Scan for the cell matching the given text and deliver its (x, y) coordinate at center. 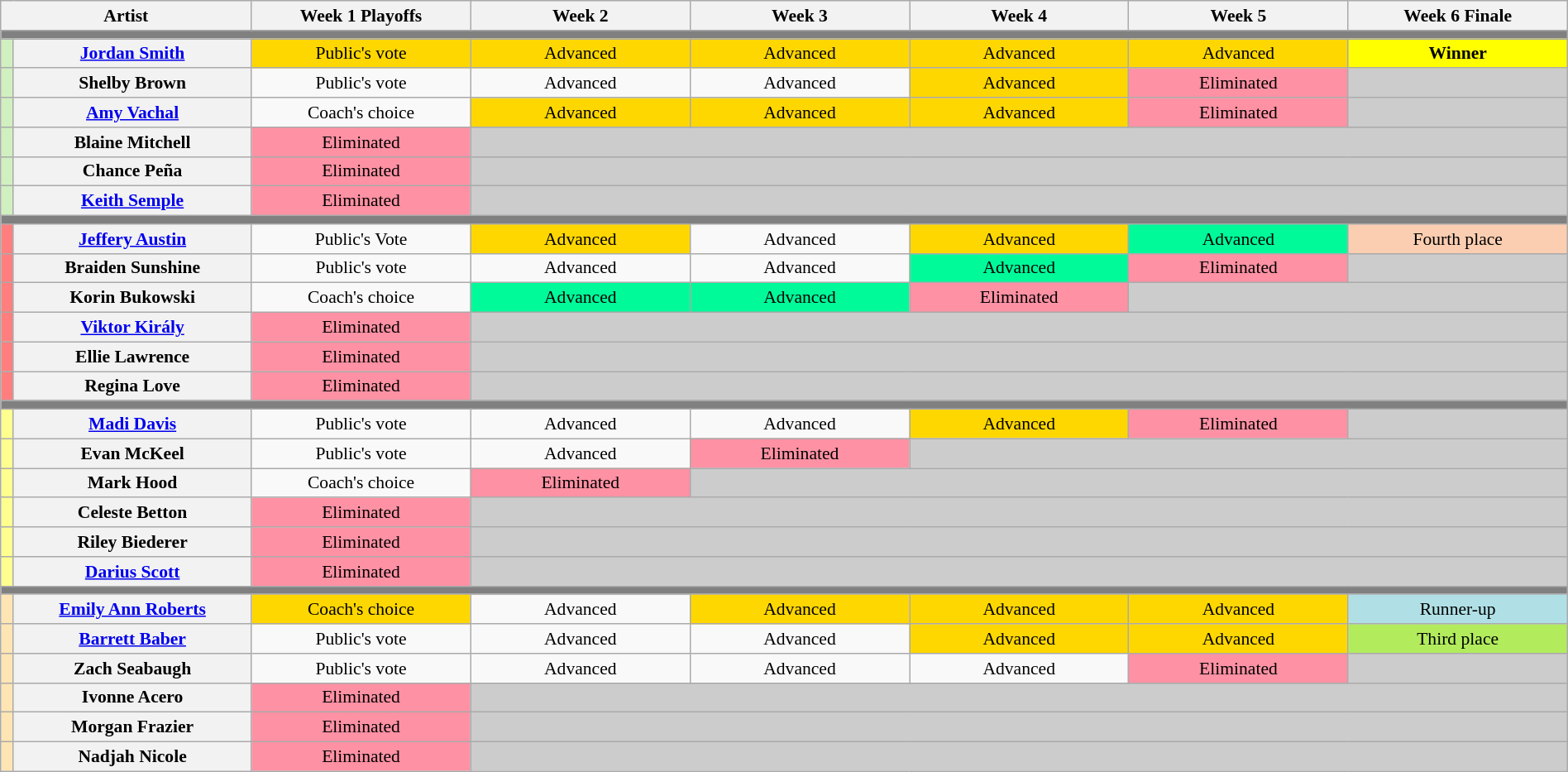
Nadjah Nicole (132, 757)
Darius Scott (132, 572)
Braiden Sunshine (132, 268)
Blaine Mitchell (132, 142)
Winner (1457, 54)
Jeffery Austin (132, 239)
Jordan Smith (132, 54)
Fourth place (1457, 239)
Celeste Betton (132, 513)
Madi Davis (132, 424)
Week 4 (1019, 16)
Week 2 (581, 16)
Public's Vote (361, 239)
Week 3 (799, 16)
Ellie Lawrence (132, 357)
Korin Bukowski (132, 298)
Ivonne Acero (132, 698)
Zach Seabaugh (132, 669)
Evan McKeel (132, 453)
Shelby Brown (132, 84)
Barrett Baber (132, 639)
Third place (1457, 639)
Chance Peña (132, 171)
Artist (126, 16)
Amy Vachal (132, 113)
Emily Ann Roberts (132, 610)
Riley Biederer (132, 542)
Week 1 Playoffs (361, 16)
Runner-up (1457, 610)
Viktor Király (132, 328)
Week 5 (1239, 16)
Week 6 Finale (1457, 16)
Regina Love (132, 386)
Mark Hood (132, 483)
Morgan Frazier (132, 727)
Keith Semple (132, 201)
